Output the (X, Y) coordinate of the center of the cell containing the given text.  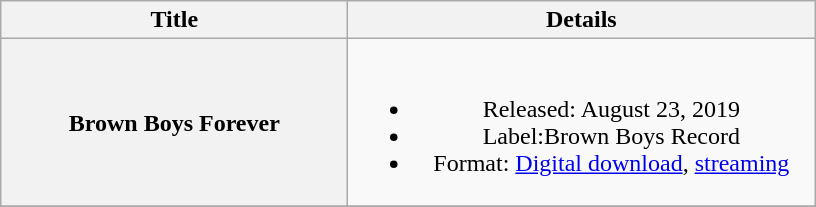
Brown Boys Forever (174, 122)
Details (582, 20)
Title (174, 20)
Released: August 23, 2019Label:Brown Boys RecordFormat: Digital download, streaming (582, 122)
